Locate the cell with the specified text and output its [X, Y] center coordinate. 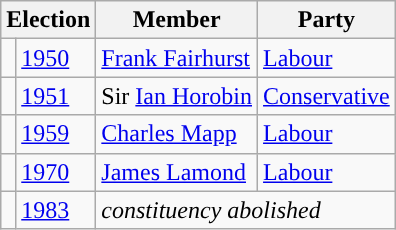
1950 [56, 58]
Party [327, 20]
1983 [56, 210]
Member [177, 20]
1970 [56, 172]
Charles Mapp [177, 134]
1951 [56, 96]
Election [48, 20]
Sir Ian Horobin [177, 96]
1959 [56, 134]
constituency abolished [246, 210]
Frank Fairhurst [177, 58]
Conservative [327, 96]
James Lamond [177, 172]
